From the cell containing the given text, extract its center point as (X, Y) coordinate. 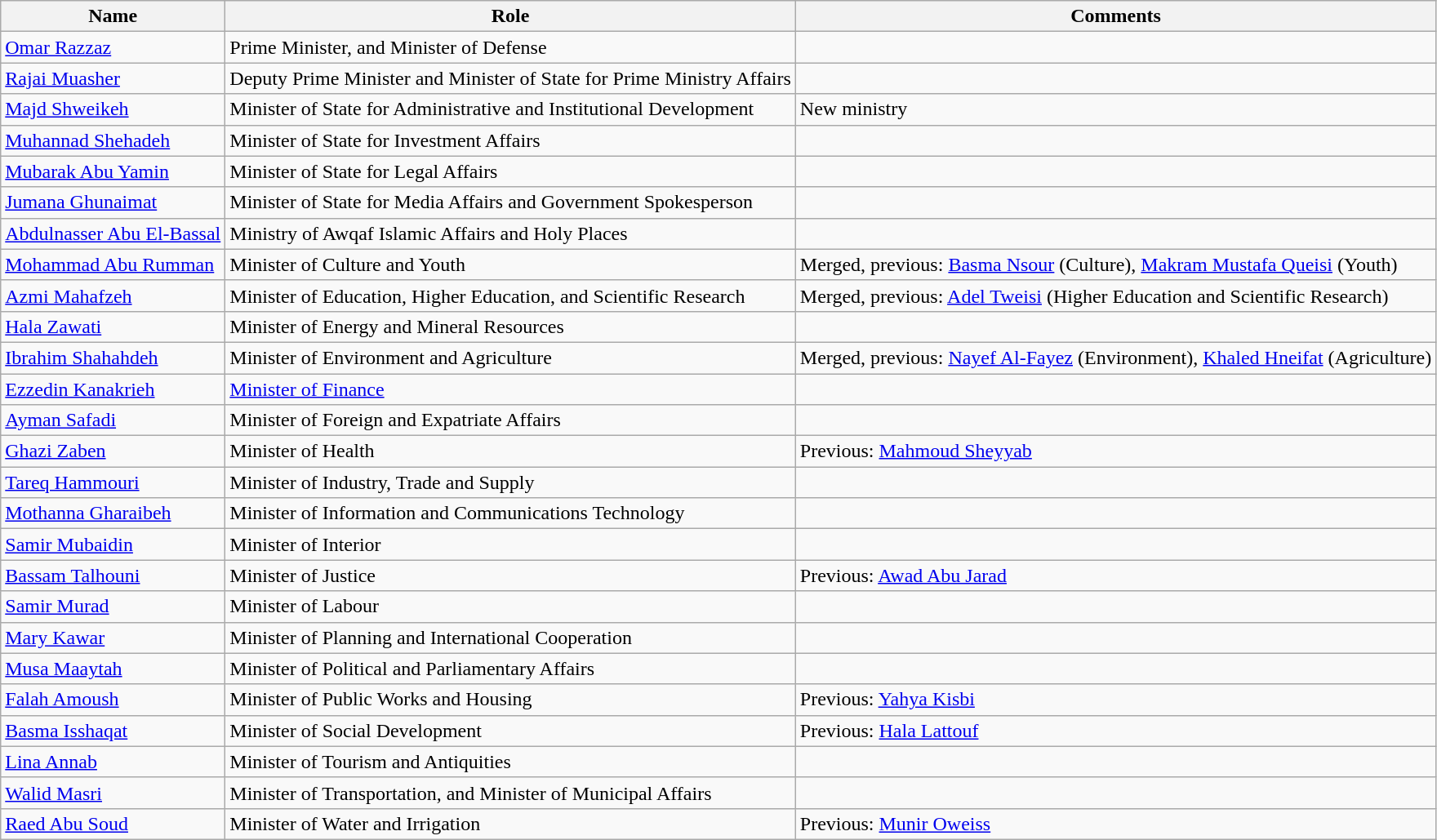
Minister of Energy and Mineral Resources (511, 327)
Minister of Health (511, 451)
Mohammad Abu Rumman (113, 264)
Merged, previous: Basma Nsour (Culture), Makram Mustafa Queisi (Youth) (1115, 264)
Samir Mubaidin (113, 544)
Comments (1115, 16)
Merged, previous: Nayef Al-Fayez (Environment), Khaled Hneifat (Agriculture) (1115, 358)
Minister of Culture and Youth (511, 264)
Minister of Environment and Agriculture (511, 358)
Bassam Talhouni (113, 576)
Previous: Mahmoud Sheyyab (1115, 451)
Omar Razzaz (113, 47)
Minister of Transportation, and Minister of Municipal Affairs (511, 793)
New ministry (1115, 109)
Minister of State for Media Affairs and Government Spokesperson (511, 202)
Muhannad Shehadeh (113, 140)
Ministry of Awqaf Islamic Affairs and Holy Places (511, 233)
Previous: Hala Lattouf (1115, 731)
Minister of Justice (511, 576)
Ezzedin Kanakrieh (113, 389)
Mothanna Gharaibeh (113, 513)
Merged, previous: Adel Tweisi (Higher Education and Scientific Research) (1115, 296)
Minister of Tourism and Antiquities (511, 762)
Hala Zawati (113, 327)
Minister of Industry, Trade and Supply (511, 482)
Abdulnasser Abu El-Bassal (113, 233)
Jumana Ghunaimat (113, 202)
Azmi Mahafzeh (113, 296)
Minister of State for Legal Affairs (511, 171)
Deputy Prime Minister and Minister of State for Prime Ministry Affairs (511, 78)
Ayman Safadi (113, 420)
Role (511, 16)
Minister of State for Administrative and Institutional Development (511, 109)
Minister of Interior (511, 544)
Previous: Munir Oweiss (1115, 824)
Name (113, 16)
Falah Amoush (113, 700)
Ghazi Zaben (113, 451)
Minister of Public Works and Housing (511, 700)
Mary Kawar (113, 638)
Majd Shweikeh (113, 109)
Walid Masri (113, 793)
Minister of State for Investment Affairs (511, 140)
Minister of Planning and International Cooperation (511, 638)
Minister of Information and Communications Technology (511, 513)
Basma Isshaqat (113, 731)
Minister of Political and Parliamentary Affairs (511, 669)
Samir Murad (113, 607)
Prime Minister, and Minister of Defense (511, 47)
Lina Annab (113, 762)
Mubarak Abu Yamin (113, 171)
Tareq Hammouri (113, 482)
Rajai Muasher (113, 78)
Musa Maaytah (113, 669)
Previous: Awad Abu Jarad (1115, 576)
Minister of Foreign and Expatriate Affairs (511, 420)
Minister of Water and Irrigation (511, 824)
Raed Abu Soud (113, 824)
Ibrahim Shahahdeh (113, 358)
Minister of Education, Higher Education, and Scientific Research (511, 296)
Minister of Finance (511, 389)
Minister of Social Development (511, 731)
Previous: Yahya Kisbi (1115, 700)
Minister of Labour (511, 607)
